Return (X, Y) of the center of cell containing provided text 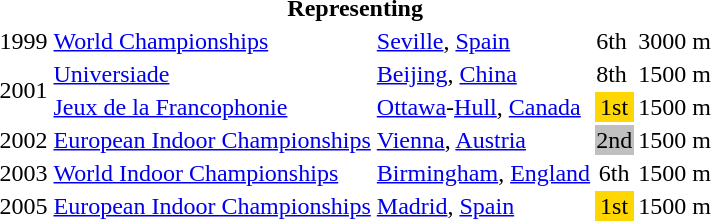
Vienna, Austria (483, 140)
Ottawa-Hull, Canada (483, 107)
Seville, Spain (483, 41)
Jeux de la Francophonie (212, 107)
World Indoor Championships (212, 173)
8th (614, 74)
World Championships (212, 41)
Madrid, Spain (483, 206)
2nd (614, 140)
Universiade (212, 74)
Beijing, China (483, 74)
Birmingham, England (483, 173)
